For the text-containing cell, return its midpoint in [x, y] coordinate format. 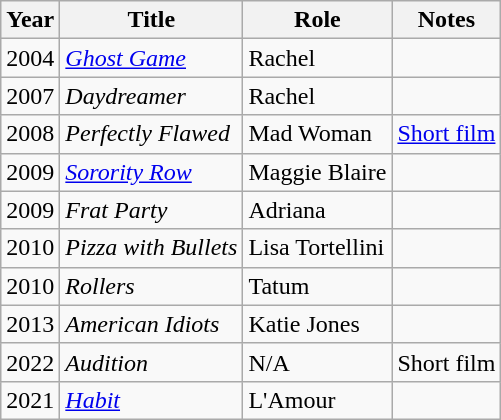
Daydreamer [152, 96]
Rollers [152, 286]
2004 [30, 58]
2022 [30, 362]
Maggie Blaire [318, 172]
Notes [446, 20]
Tatum [318, 286]
Sorority Row [152, 172]
Katie Jones [318, 324]
Title [152, 20]
Frat Party [152, 210]
Pizza with Bullets [152, 248]
Year [30, 20]
Perfectly Flawed [152, 134]
Audition [152, 362]
Habit [152, 400]
2007 [30, 96]
Mad Woman [318, 134]
Role [318, 20]
N/A [318, 362]
2013 [30, 324]
Adriana [318, 210]
Lisa Tortellini [318, 248]
Ghost Game [152, 58]
L'Amour [318, 400]
American Idiots [152, 324]
2021 [30, 400]
2008 [30, 134]
